Extract the (X, Y) coordinate from the center of the cell holding the provided text.  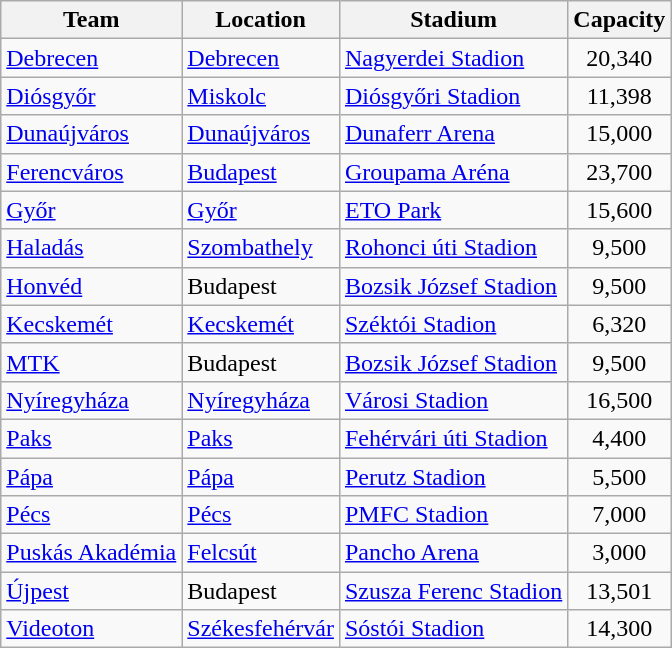
MTK (92, 362)
Széktói Stadion (453, 324)
Újpest (92, 591)
Diósgyőr (92, 96)
16,500 (620, 400)
Perutz Stadion (453, 477)
Szusza Ferenc Stadion (453, 591)
Location (261, 20)
Székesfehérvár (261, 629)
Felcsút (261, 553)
Pancho Arena (453, 553)
20,340 (620, 58)
23,700 (620, 172)
ETO Park (453, 210)
Diósgyőri Stadion (453, 96)
Városi Stadion (453, 400)
Haladás (92, 248)
Groupama Aréna (453, 172)
3,000 (620, 553)
13,501 (620, 591)
5,500 (620, 477)
Ferencváros (92, 172)
14,300 (620, 629)
Videoton (92, 629)
15,600 (620, 210)
Nagyerdei Stadion (453, 58)
Capacity (620, 20)
Team (92, 20)
Szombathely (261, 248)
Fehérvári úti Stadion (453, 438)
Rohonci úti Stadion (453, 248)
15,000 (620, 134)
Puskás Akadémia (92, 553)
11,398 (620, 96)
PMFC Stadion (453, 515)
Sóstói Stadion (453, 629)
Dunaferr Arena (453, 134)
Honvéd (92, 286)
4,400 (620, 438)
6,320 (620, 324)
7,000 (620, 515)
Stadium (453, 20)
Miskolc (261, 96)
